Provide the [X, Y] coordinate of the cell's center where the given text is located.  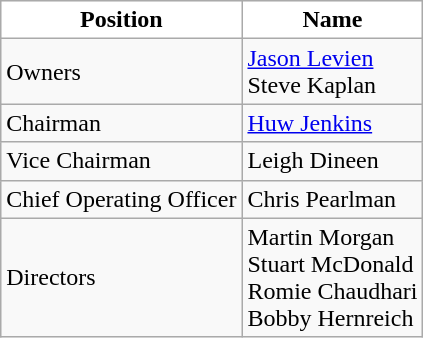
Leigh Dineen [332, 161]
Chief Operating Officer [122, 199]
Chris Pearlman [332, 199]
Directors [122, 278]
Position [122, 20]
Martin Morgan Stuart McDonald Romie Chaudhari Bobby Hernreich [332, 278]
Huw Jenkins [332, 123]
Vice Chairman [122, 161]
Jason Levien Steve Kaplan [332, 72]
Chairman [122, 123]
Owners [122, 72]
Name [332, 20]
